Locate the cell with the specified text and output its (X, Y) center coordinate. 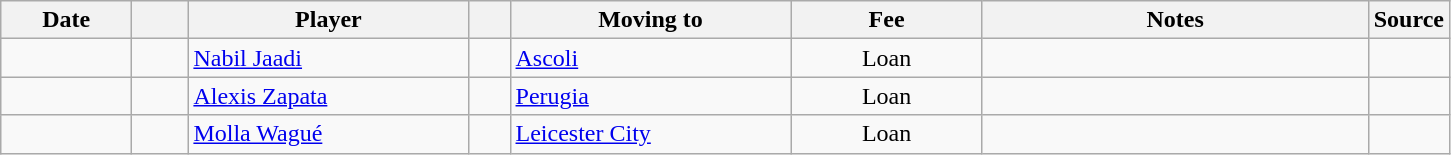
Moving to (650, 20)
Molla Wagué (328, 134)
Date (66, 20)
Source (1408, 20)
Perugia (650, 96)
Alexis Zapata (328, 96)
Notes (1175, 20)
Fee (886, 20)
Ascoli (650, 58)
Nabil Jaadi (328, 58)
Leicester City (650, 134)
Player (328, 20)
